Return the (X, Y) coordinate for the center point of the cell that contains the specified text.  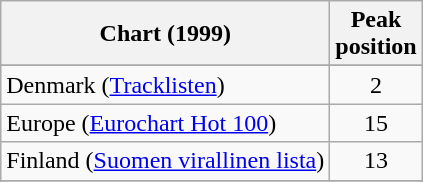
15 (376, 123)
Finland (Suomen virallinen lista) (166, 161)
Denmark (Tracklisten) (166, 85)
Europe (Eurochart Hot 100) (166, 123)
Peakposition (376, 34)
2 (376, 85)
Chart (1999) (166, 34)
13 (376, 161)
